Return (X, Y) of the center of cell containing provided text 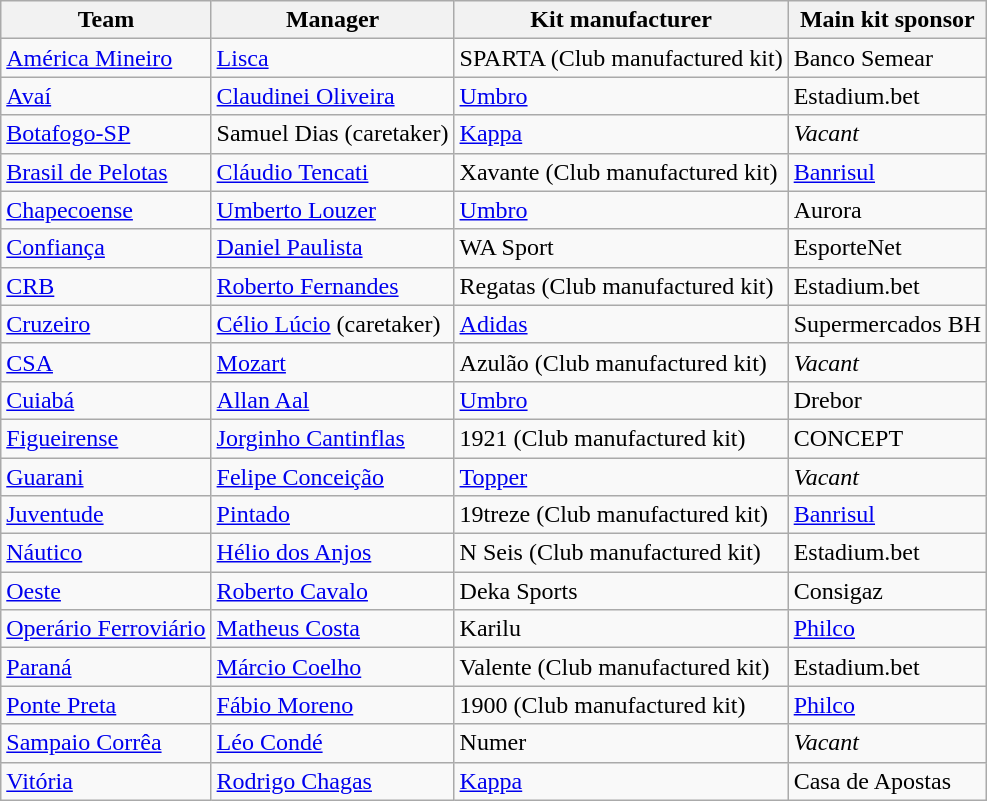
WA Sport (621, 248)
Juventude (106, 515)
Náutico (106, 553)
SPARTA (Club manufactured kit) (621, 58)
Roberto Cavalo (332, 591)
Aurora (887, 210)
Deka Sports (621, 591)
Célio Lúcio (caretaker) (332, 324)
Azulão (Club manufactured kit) (621, 362)
Casa de Apostas (887, 781)
Cláudio Tencati (332, 172)
América Mineiro (106, 58)
Sampaio Corrêa (106, 743)
Guarani (106, 477)
19treze (Club manufactured kit) (621, 515)
Brasil de Pelotas (106, 172)
Topper (621, 477)
Chapecoense (106, 210)
Lisca (332, 58)
Main kit sponsor (887, 20)
Xavante (Club manufactured kit) (621, 172)
CSA (106, 362)
Drebor (887, 400)
1921 (Club manufactured kit) (621, 438)
Ponte Preta (106, 705)
Rodrigo Chagas (332, 781)
Jorginho Cantinflas (332, 438)
Claudinei Oliveira (332, 96)
Pintado (332, 515)
Márcio Coelho (332, 667)
Botafogo-SP (106, 134)
Supermercados BH (887, 324)
Avaí (106, 96)
EsporteNet (887, 248)
Banco Semear (887, 58)
Allan Aal (332, 400)
Figueirense (106, 438)
Cuiabá (106, 400)
Vitória (106, 781)
CRB (106, 286)
Manager (332, 20)
N Seis (Club manufactured kit) (621, 553)
Léo Condé (332, 743)
Kit manufacturer (621, 20)
Samuel Dias (caretaker) (332, 134)
CONCEPT (887, 438)
Umberto Louzer (332, 210)
Oeste (106, 591)
Confiança (106, 248)
Numer (621, 743)
Felipe Conceição (332, 477)
Team (106, 20)
Fábio Moreno (332, 705)
Cruzeiro (106, 324)
Consigaz (887, 591)
Valente (Club manufactured kit) (621, 667)
Daniel Paulista (332, 248)
Operário Ferroviário (106, 629)
Mozart (332, 362)
Paraná (106, 667)
Adidas (621, 324)
Karilu (621, 629)
1900 (Club manufactured kit) (621, 705)
Regatas (Club manufactured kit) (621, 286)
Matheus Costa (332, 629)
Roberto Fernandes (332, 286)
Hélio dos Anjos (332, 553)
